Return the (x, y) coordinate for the center point of the cell that contains the specified text.  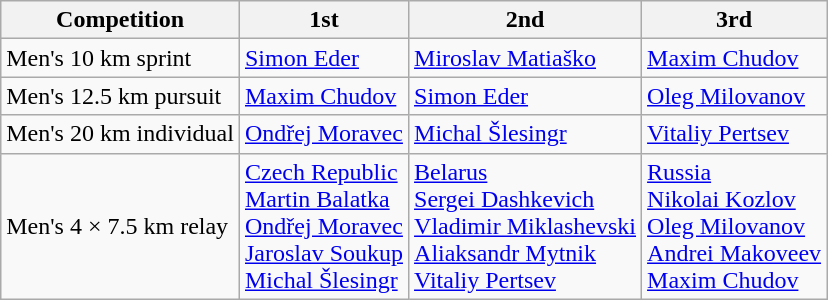
Men's 12.5 km pursuit (120, 96)
Michal Šlesingr (526, 134)
Vitaliy Pertsev (734, 134)
1st (324, 20)
BelarusSergei DashkevichVladimir MiklashevskiAliaksandr MytnikVitaliy Pertsev (526, 226)
Competition (120, 20)
2nd (526, 20)
Men's 4 × 7.5 km relay (120, 226)
Ondřej Moravec (324, 134)
Miroslav Matiaško (526, 58)
Men's 10 km sprint (120, 58)
RussiaNikolai KozlovOleg MilovanovAndrei MakoveevMaxim Chudov (734, 226)
Oleg Milovanov (734, 96)
Czech RepublicMartin BalatkaOndřej MoravecJaroslav SoukupMichal Šlesingr (324, 226)
Men's 20 km individual (120, 134)
3rd (734, 20)
